Capture the cell that displays the provided text and extract its [X, Y] central coordinate. 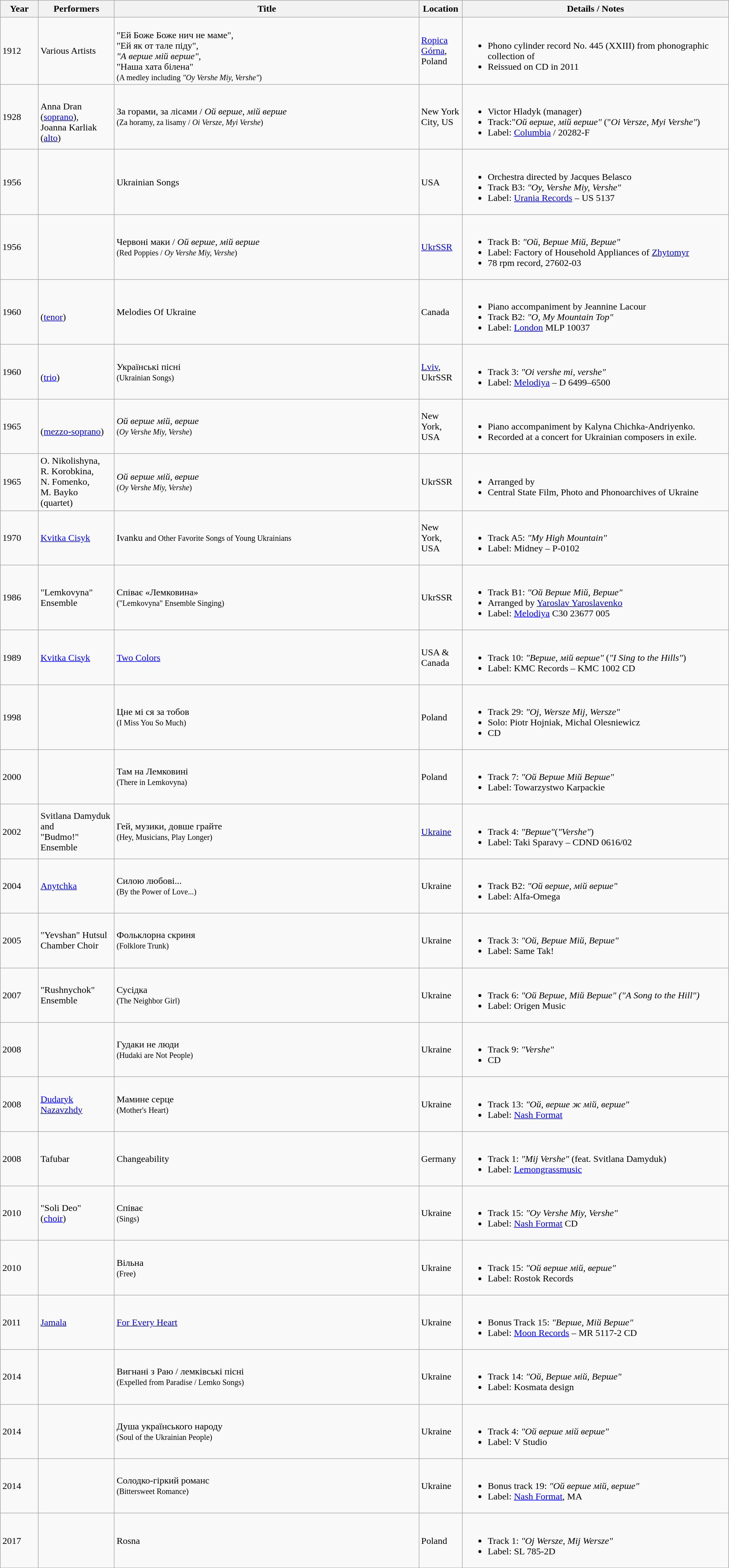
Співає(Sings) [267, 1213]
Солодко-гіркий романс(Bittersweet Romance) [267, 1486]
"Lemkovyna" Ensemble [76, 597]
Ivanku and Other Favorite Songs of Young Ukrainians [267, 538]
O. Nikolishyna, R. Korobkina, N. Fomenko, M. Bayko(quartet) [76, 482]
"Ей Боже Боже нич не маме", "Ей як от тале піду", "А верше мій верше", "Наша хата білена" (A medley including "Oy Vershe Miy, Vershe") [267, 51]
Track 3: "Ой, Верше Мій, Верше"Label: Same Tak! [595, 941]
Phono cylinder record No. 445 (XXIII) from phonographic collection of Reissued on CD in 2011 [595, 51]
Track 15: "Oy Vershe Miy, Vershe"Label: Nash Format CD [595, 1213]
Track 1: "Mij Vershe" (feat. Svitlana Damyduk)Label: Lemongrassmusic [595, 1159]
Anna Dran (soprano), Joanna Karliak (alto) [76, 117]
Track 15: "Ой верше мій, верше"Label: Rostok Records [595, 1268]
2017 [19, 1540]
(tenor) [76, 312]
Track B2: "Ой верше, мій верше"Label: Alfa-Omega [595, 886]
Сусідка(The Neighbor Girl) [267, 995]
Two Colors [267, 657]
2011 [19, 1322]
Душа українського народу(Soul of the Ukrainian People) [267, 1431]
1989 [19, 657]
Ropica Górna, Poland [441, 51]
Фольклорна скриня(Folklore Trunk) [267, 941]
Силою любові...(By the Power of Love...) [267, 886]
Rosna [267, 1540]
2002 [19, 831]
Dudaryk Nazavzhdy [76, 1104]
Changeability [267, 1159]
Anytchka [76, 886]
Червоні маки / Ой верше, мій верше(Red Poppies / Oy Vershe Miy, Vershe) [267, 247]
Piano accompaniment by Jeannine LacourTrack B2: "O, My Mountain Top"Label: London MLP 10037 [595, 312]
1912 [19, 51]
Track 29: "Oj, Wersze Mij, Wersze"Solo: Piotr Hojniak, Michal OlesniewiczCD [595, 717]
Track 4: "Ой верше мій верше"Label: V Studio [595, 1431]
Performers [76, 9]
USA & Canada [441, 657]
Там на Лемковині(There in Lemkovyna) [267, 777]
Jamala [76, 1322]
Track 6: "Ой Верше, Мій Верше" ("A Song to the Hill")Label: Origen Music [595, 995]
Canada [441, 312]
Track 9: "Vershe"CD [595, 1050]
2004 [19, 886]
Гей, музики, довше грайте(Hey, Musicians, Play Longer) [267, 831]
1986 [19, 597]
Track B: "Ой, Верше Мiй, Верше"Label: Factory of Household Appliances of Zhytomyr78 rpm record, 27602-03 [595, 247]
Гудаки не люди(Hudaki are Not People) [267, 1050]
За горами, за лісами / Ой верше, мій верше(Za horamy, za lisamy / Oi Versze, Myi Vershe) [267, 117]
Вигнані з Раю / лемківські пісні(Expelled from Paradise / Lemko Songs) [267, 1377]
Bonus Track 15: "Верше, Мій Верше"Label: Moon Records – MR 5117-2 CD [595, 1322]
Мамине серце(Mother's Heart) [267, 1104]
Location [441, 9]
1970 [19, 538]
1998 [19, 717]
For Every Heart [267, 1322]
New York City, US [441, 117]
Year [19, 9]
Цне мі ся за тобов(I Miss You So Much) [267, 717]
2000 [19, 777]
Arranged by Central State Film, Photo and Phonoarchives of Ukraine [595, 482]
Ukrainian Songs [267, 182]
Track B1: "Ой Верше Мій, Верше"Arranged by Yaroslav YaroslavenkoLabel: Melodiya C30 23677 005 [595, 597]
Lviv, UkrSSR [441, 372]
Track 1: "Oj Wersze, Mij Wersze"Label: SL 785-2D [595, 1540]
Svitlana Damyduk and"Budmo!" Ensemble [76, 831]
USA [441, 182]
2007 [19, 995]
Victor Hladyk (manager)Track:"Ой верше, мій верше" ("Oi Versze, Myi Vershe")Label: Columbia / 20282-F [595, 117]
Вільна(Free) [267, 1268]
Track 7: "Ой Верше Мій Верше"Label: Towarzystwo Karpackie [595, 777]
Germany [441, 1159]
"Rushnychok"Ensemble [76, 995]
Details / Notes [595, 9]
Track 10: "Верше, мій верше" ("I Sing to the Hills")Label: KMC Records – KMC 1002 CD [595, 657]
Українські пісні(Ukrainian Songs) [267, 372]
Piano accompaniment by Kalyna Chichka-Andriyenko.Recorded at a concert for Ukrainian composers in exile. [595, 426]
Track 13: "Ой, верше ж мій, верше"Label: Nash Format [595, 1104]
(trio) [76, 372]
"Yevshan" Hutsul Chamber Choir [76, 941]
Melodies Of Ukraine [267, 312]
Tafubar [76, 1159]
Orchestra directed by Jacques BelascoTrack B3: "Oy, Vershe Miy, Vershe"Label: Urania Records – US 5137 [595, 182]
1928 [19, 117]
Track 14: "Ой, Верше мій, Верше"Label: Kosmata design [595, 1377]
Title [267, 9]
(mezzo-soprano) [76, 426]
Track 4: "Верше"("Vershe")Label: Taki Sparavy – CDND 0616/02 [595, 831]
Various Artists [76, 51]
"Soli Deo"(choir) [76, 1213]
2005 [19, 941]
Track 3: "Oi vershe mi, vershe"Label: Melodiya – D 6499–6500 [595, 372]
Співає «Лемковина»("Lemkovyna" Ensemble Singing) [267, 597]
Bonus track 19: "Ой верше мій, верше"Label: Nash Format, МА [595, 1486]
Track A5: "My High Mountain"Label: Midney – P-0102 [595, 538]
